Provide the (X, Y) coordinate of the cell's center where the given text is located.  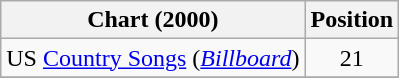
US Country Songs (Billboard) (153, 58)
Chart (2000) (153, 20)
21 (352, 58)
Position (352, 20)
